Provide the (x, y) coordinate of the cell's center where the given text is located.  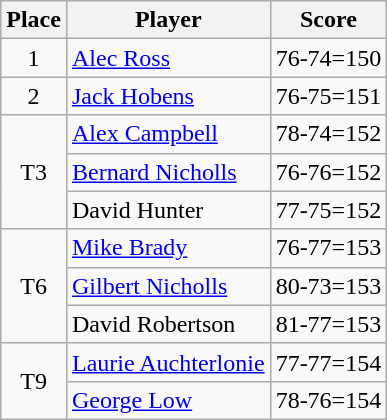
Alex Campbell (168, 134)
Place (34, 20)
Mike Brady (168, 248)
77-75=152 (328, 210)
Alec Ross (168, 58)
81-77=153 (328, 324)
78-76=154 (328, 400)
78-74=152 (328, 134)
76-76=152 (328, 172)
T9 (34, 381)
1 (34, 58)
Laurie Auchterlonie (168, 362)
David Hunter (168, 210)
Gilbert Nicholls (168, 286)
Score (328, 20)
David Robertson (168, 324)
80-73=153 (328, 286)
76-75=151 (328, 96)
Player (168, 20)
76-74=150 (328, 58)
George Low (168, 400)
76-77=153 (328, 248)
2 (34, 96)
T6 (34, 286)
Bernard Nicholls (168, 172)
77-77=154 (328, 362)
T3 (34, 172)
Jack Hobens (168, 96)
